Scan for the cell matching the given text and deliver its [X, Y] coordinate at center. 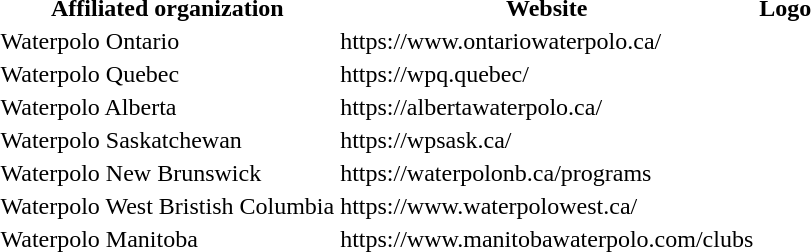
https://waterpolonb.ca/programs [547, 173]
https://wpq.quebec/ [547, 74]
https://wpsask.ca/ [547, 140]
https://www.waterpolowest.ca/ [547, 206]
https://albertawaterpolo.ca/ [547, 107]
https://www.ontariowaterpolo.ca/ [547, 41]
